Find where the given text appears and provide that cell's center as [X, Y] coordinate. 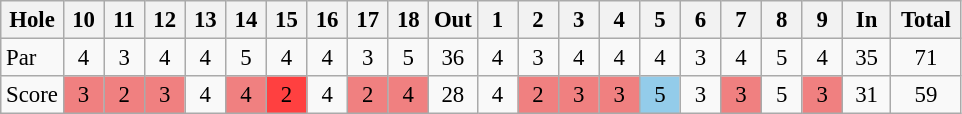
71 [926, 58]
In [867, 20]
Total [926, 20]
31 [867, 95]
1 [498, 20]
59 [926, 95]
Out [454, 20]
8 [782, 20]
Par [32, 58]
18 [408, 20]
17 [368, 20]
28 [454, 95]
36 [454, 58]
12 [164, 20]
10 [84, 20]
Score [32, 95]
16 [328, 20]
6 [700, 20]
9 [822, 20]
Hole [32, 20]
13 [206, 20]
35 [867, 58]
15 [286, 20]
7 [742, 20]
11 [124, 20]
14 [246, 20]
